Output the [X, Y] coordinate of the center of the cell containing the given text.  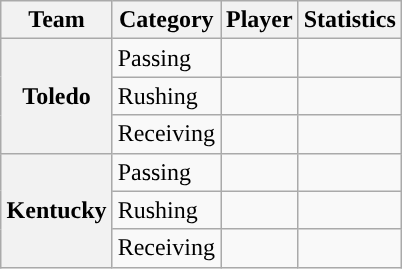
Team [56, 20]
Player [259, 20]
Toledo [56, 96]
Kentucky [56, 210]
Statistics [350, 20]
Category [166, 20]
